For the text-containing cell, return its midpoint in [X, Y] coordinate format. 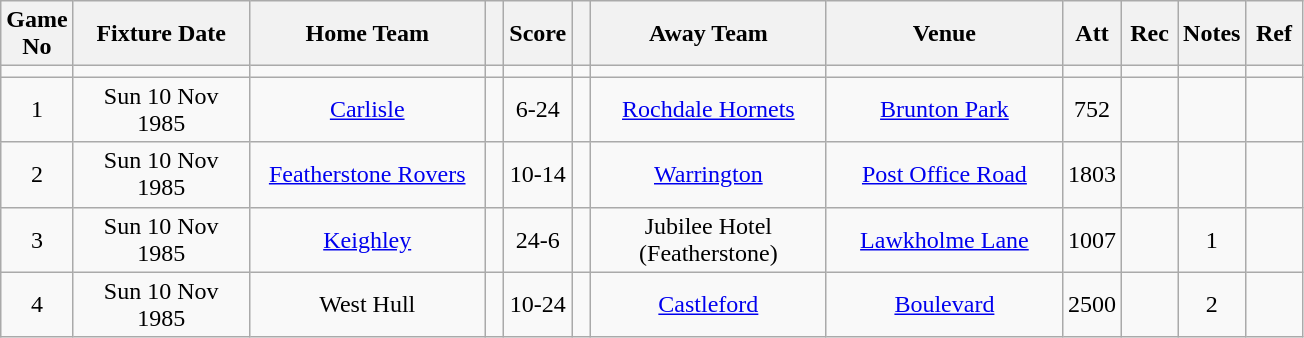
10-24 [538, 304]
Warrington [708, 174]
Away Team [708, 34]
2500 [1092, 304]
Carlisle [367, 110]
Att [1092, 34]
Rochdale Hornets [708, 110]
Boulevard [944, 304]
10-14 [538, 174]
Jubilee Hotel (Featherstone) [708, 240]
Notes [1212, 34]
4 [37, 304]
Ref [1274, 34]
Fixture Date [161, 34]
24-6 [538, 240]
Venue [944, 34]
752 [1092, 110]
Featherstone Rovers [367, 174]
Castleford [708, 304]
1803 [1092, 174]
Keighley [367, 240]
1007 [1092, 240]
Brunton Park [944, 110]
Post Office Road [944, 174]
Rec [1150, 34]
Score [538, 34]
Game No [37, 34]
Home Team [367, 34]
West Hull [367, 304]
Lawkholme Lane [944, 240]
6-24 [538, 110]
3 [37, 240]
